For the text-containing cell, return its midpoint in (X, Y) coordinate format. 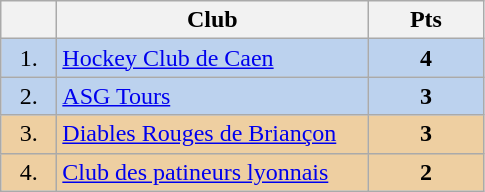
1. (29, 58)
Diables Rouges de Briançon (212, 134)
3. (29, 134)
4. (29, 172)
Club (212, 20)
2. (29, 96)
4 (426, 58)
Club des patineurs lyonnais (212, 172)
Hockey Club de Caen (212, 58)
ASG Tours (212, 96)
Pts (426, 20)
2 (426, 172)
